From the cell containing the given text, extract its center point as (x, y) coordinate. 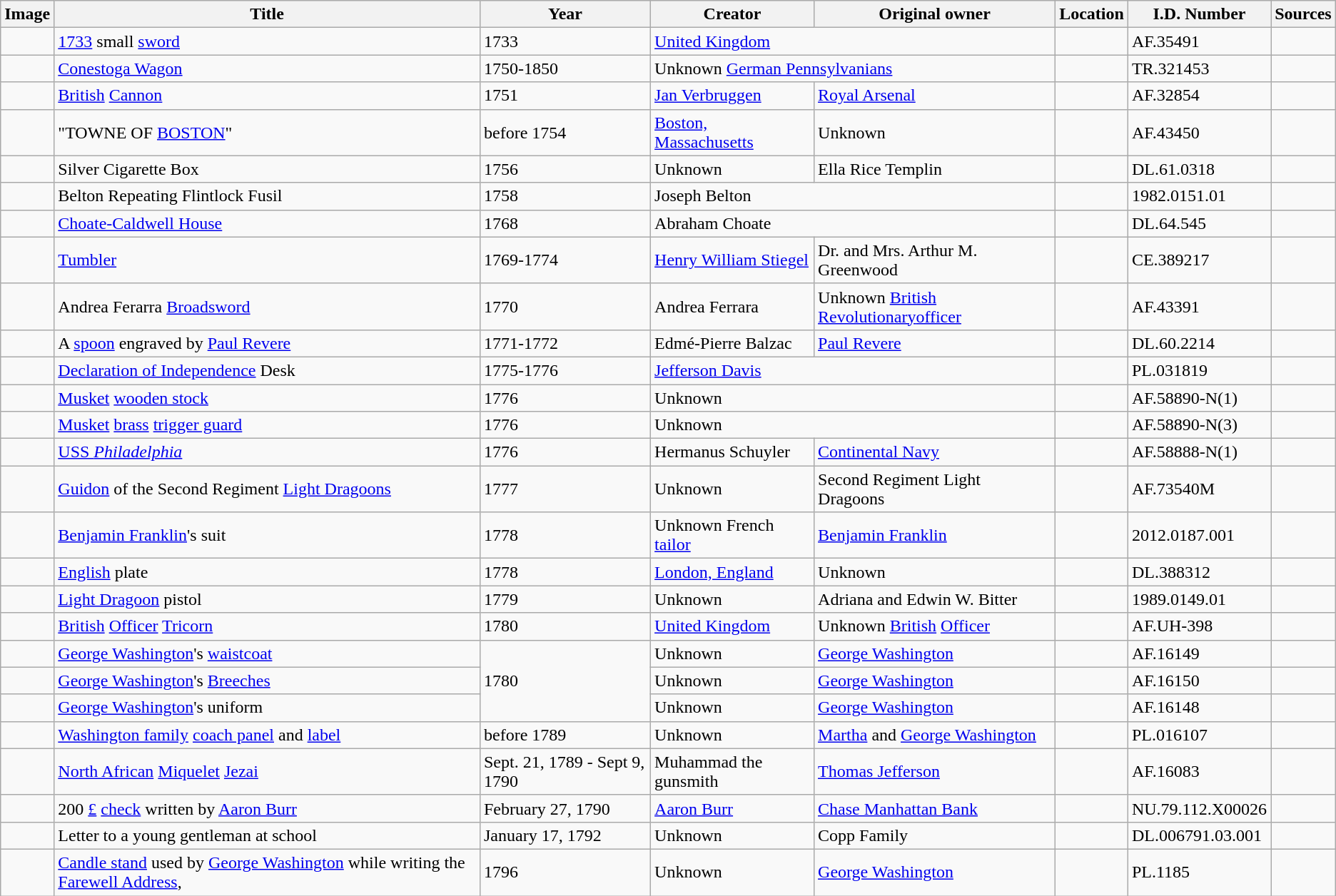
Unknown German Pennsylvanians (854, 68)
AF.43391 (1199, 307)
DL.006791.03.001 (1199, 835)
Jefferson Davis (854, 370)
Letter to a young gentleman at school (267, 835)
Chase Manhattan Bank (935, 808)
February 27, 1790 (565, 808)
George Washington's waistcoat (267, 653)
Joseph Belton (854, 196)
before 1789 (565, 735)
Royal Arsenal (935, 96)
DL.60.2214 (1199, 343)
Unknown British Revolutionaryofficer (935, 307)
AF.16150 (1199, 681)
1770 (565, 307)
1768 (565, 223)
Year (565, 14)
Ella Rice Templin (935, 169)
January 17, 1792 (565, 835)
Original owner (935, 14)
Declaration of Independence Desk (267, 370)
Light Dragoon pistol (267, 599)
Tumbler (267, 260)
1733 small sword (267, 41)
AF.16149 (1199, 653)
Conestoga Wagon (267, 68)
AF.35491 (1199, 41)
AF.32854 (1199, 96)
Andrea Ferarra Broadsword (267, 307)
A spoon engraved by Paul Revere (267, 343)
Hermanus Schuyler (732, 452)
AF.73540M (1199, 489)
Candle stand used by George Washington while writing the Farewell Address, (267, 872)
English plate (267, 572)
Benjamin Franklin's suit (267, 535)
1777 (565, 489)
1775-1776 (565, 370)
Unknown French tailor (732, 535)
Continental Navy (935, 452)
I.D. Number (1199, 14)
AF.58890-N(1) (1199, 397)
before 1754 (565, 133)
2012.0187.001 (1199, 535)
PL.1185 (1199, 872)
PL.016107 (1199, 735)
Sept. 21, 1789 - Sept 9, 1790 (565, 772)
Second Regiment Light Dragoons (935, 489)
Choate-Caldwell House (267, 223)
British Officer Tricorn (267, 626)
Paul Revere (935, 343)
NU.79.112.X00026 (1199, 808)
AF.58888-N(1) (1199, 452)
London, England (732, 572)
DL.388312 (1199, 572)
Benjamin Franklin (935, 535)
Washington family coach panel and label (267, 735)
AF.43450 (1199, 133)
Thomas Jefferson (935, 772)
Edmé-Pierre Balzac (732, 343)
Location (1092, 14)
DL.64.545 (1199, 223)
Boston, Massachusetts (732, 133)
DL.61.0318 (1199, 169)
Martha and George Washington (935, 735)
Jan Verbruggen (732, 96)
1756 (565, 169)
USS Philadelphia (267, 452)
1750-1850 (565, 68)
1779 (565, 599)
Sources (1303, 14)
Title (267, 14)
1758 (565, 196)
Musket wooden stock (267, 397)
200 £ check written by Aaron Burr (267, 808)
Unknown British Officer (935, 626)
North African Miquelet Jezai (267, 772)
AF.16083 (1199, 772)
1989.0149.01 (1199, 599)
George Washington's uniform (267, 708)
Creator (732, 14)
British Cannon (267, 96)
Abraham Choate (854, 223)
"TOWNE OF BOSTON" (267, 133)
Andrea Ferrara (732, 307)
CE.389217 (1199, 260)
TR.321453 (1199, 68)
Aaron Burr (732, 808)
Muhammad the gunsmith (732, 772)
1771-1772 (565, 343)
Musket brass trigger guard (267, 425)
Guidon of the Second Regiment Light Dragoons (267, 489)
AF.16148 (1199, 708)
Belton Repeating Flintlock Fusil (267, 196)
1769-1774 (565, 260)
AF.58890-N(3) (1199, 425)
Silver Cigarette Box (267, 169)
AF.UH-398 (1199, 626)
1796 (565, 872)
Dr. and Mrs. Arthur M. Greenwood (935, 260)
1982.0151.01 (1199, 196)
Image (27, 14)
1751 (565, 96)
Adriana and Edwin W. Bitter (935, 599)
Copp Family (935, 835)
PL.031819 (1199, 370)
Henry William Stiegel (732, 260)
George Washington's Breeches (267, 681)
1733 (565, 41)
